Identify which cell holds the provided text, then report its [X, Y] central coordinate. 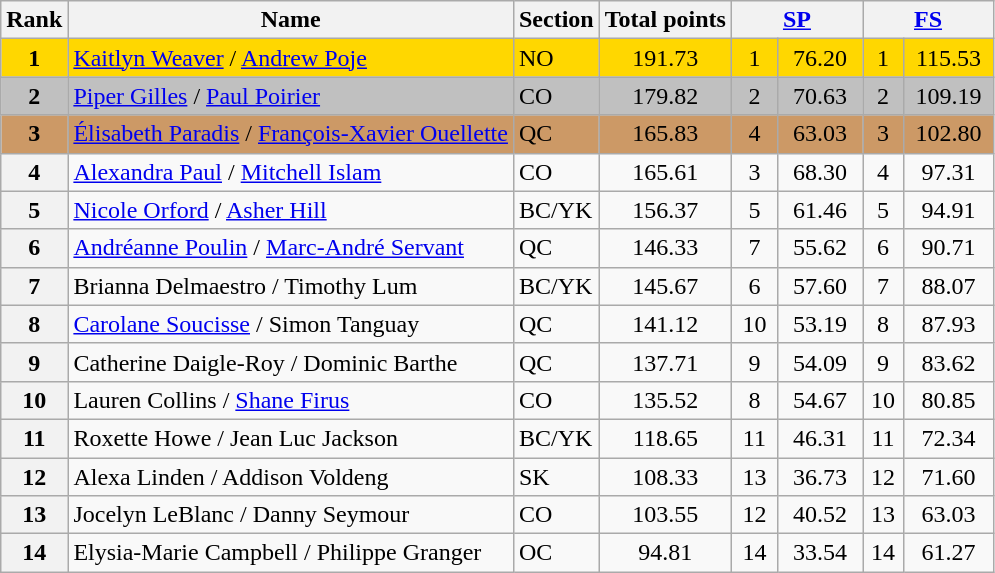
165.61 [665, 172]
68.30 [820, 172]
Lauren Collins / Shane Firus [291, 400]
Andréanne Poulin / Marc-André Servant [291, 248]
94.91 [948, 210]
135.52 [665, 400]
141.12 [665, 324]
90.71 [948, 248]
103.55 [665, 515]
Jocelyn LeBlanc / Danny Seymour [291, 515]
OC [556, 553]
54.67 [820, 400]
70.63 [820, 96]
Kaitlyn Weaver / Andrew Poje [291, 58]
Section [556, 20]
145.67 [665, 286]
156.37 [665, 210]
83.62 [948, 362]
115.53 [948, 58]
SK [556, 477]
Rank [34, 20]
72.34 [948, 438]
Elysia-Marie Campbell / Philippe Granger [291, 553]
61.27 [948, 553]
Name [291, 20]
109.19 [948, 96]
Piper Gilles / Paul Poirier [291, 96]
97.31 [948, 172]
102.80 [948, 134]
Carolane Soucisse / Simon Tanguay [291, 324]
165.83 [665, 134]
SP [796, 20]
118.65 [665, 438]
NO [556, 58]
76.20 [820, 58]
Alexandra Paul / Mitchell Islam [291, 172]
146.33 [665, 248]
137.71 [665, 362]
108.33 [665, 477]
54.09 [820, 362]
Brianna Delmaestro / Timothy Lum [291, 286]
191.73 [665, 58]
FS [928, 20]
46.31 [820, 438]
Élisabeth Paradis / François-Xavier Ouellette [291, 134]
80.85 [948, 400]
Nicole Orford / Asher Hill [291, 210]
71.60 [948, 477]
Alexa Linden / Addison Voldeng [291, 477]
36.73 [820, 477]
Roxette Howe / Jean Luc Jackson [291, 438]
55.62 [820, 248]
179.82 [665, 96]
94.81 [665, 553]
Catherine Daigle-Roy / Dominic Barthe [291, 362]
53.19 [820, 324]
40.52 [820, 515]
61.46 [820, 210]
33.54 [820, 553]
87.93 [948, 324]
Total points [665, 20]
88.07 [948, 286]
57.60 [820, 286]
